Return (X, Y) of the center of cell containing provided text 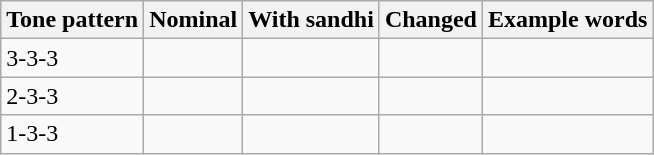
3-3-3 (72, 58)
1-3-3 (72, 134)
With sandhi (312, 20)
Example words (567, 20)
Nominal (194, 20)
Changed (430, 20)
2-3-3 (72, 96)
Tone pattern (72, 20)
